Determine the [X, Y] coordinate at the center of the cell enclosing the given text.  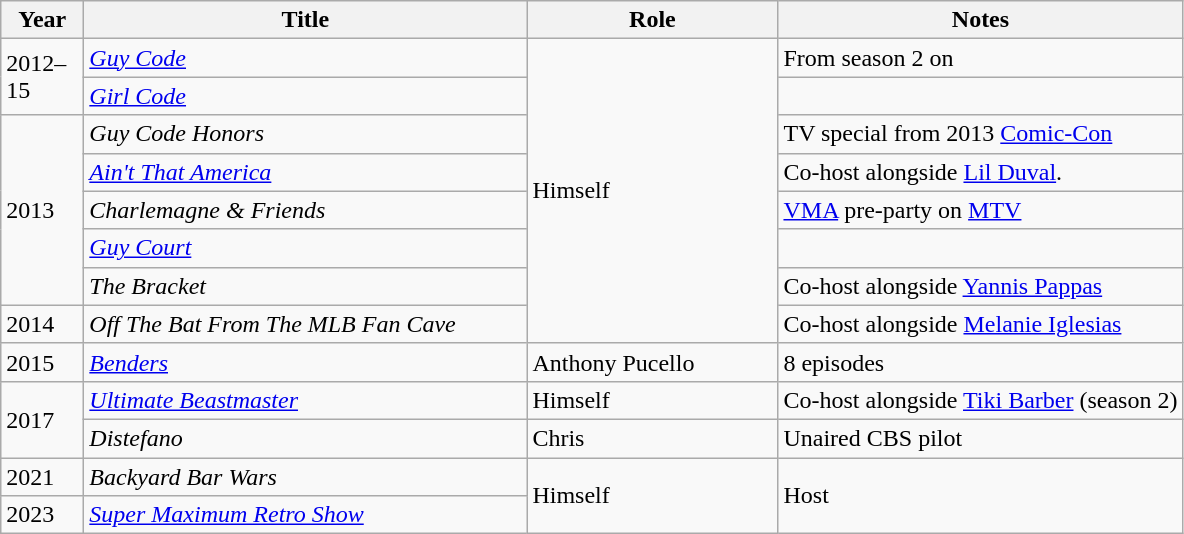
2015 [42, 362]
From season 2 on [980, 58]
Year [42, 20]
Title [306, 20]
Unaired CBS pilot [980, 438]
Girl Code [306, 96]
2013 [42, 210]
2012–15 [42, 77]
Distefano [306, 438]
2014 [42, 324]
Backyard Bar Wars [306, 477]
8 episodes [980, 362]
Anthony Pucello [652, 362]
2017 [42, 419]
Host [980, 496]
Co-host alongside Tiki Barber (season 2) [980, 400]
Guy Court [306, 248]
Notes [980, 20]
Ain't That America [306, 172]
The Bracket [306, 286]
Co-host alongside Lil Duval. [980, 172]
Guy Code [306, 58]
Super Maximum Retro Show [306, 515]
Role [652, 20]
Co-host alongside Yannis Pappas [980, 286]
2023 [42, 515]
2021 [42, 477]
Off The Bat From The MLB Fan Cave [306, 324]
Co-host alongside Melanie Iglesias [980, 324]
VMA pre-party on MTV [980, 210]
Benders [306, 362]
Chris [652, 438]
Ultimate Beastmaster [306, 400]
TV special from 2013 Comic-Con [980, 134]
Charlemagne & Friends [306, 210]
Guy Code Honors [306, 134]
